Locate the cell with the specified text and output its [x, y] center coordinate. 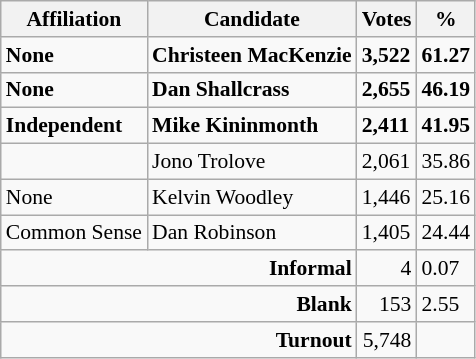
0.07 [446, 269]
1,405 [387, 233]
% [446, 19]
Informal [179, 269]
25.16 [446, 197]
35.86 [446, 162]
2,655 [387, 90]
Kelvin Woodley [252, 197]
2.55 [446, 304]
2,061 [387, 162]
5,748 [387, 340]
Jono Trolove [252, 162]
Christeen MacKenzie [252, 55]
153 [387, 304]
41.95 [446, 126]
1,446 [387, 197]
4 [387, 269]
Candidate [252, 19]
Turnout [179, 340]
46.19 [446, 90]
61.27 [446, 55]
Common Sense [74, 233]
2,411 [387, 126]
Votes [387, 19]
Dan Shallcrass [252, 90]
Mike Kininmonth [252, 126]
Blank [179, 304]
Independent [74, 126]
Affiliation [74, 19]
24.44 [446, 233]
Dan Robinson [252, 233]
3,522 [387, 55]
